Scan for the cell matching the given text and deliver its [X, Y] coordinate at center. 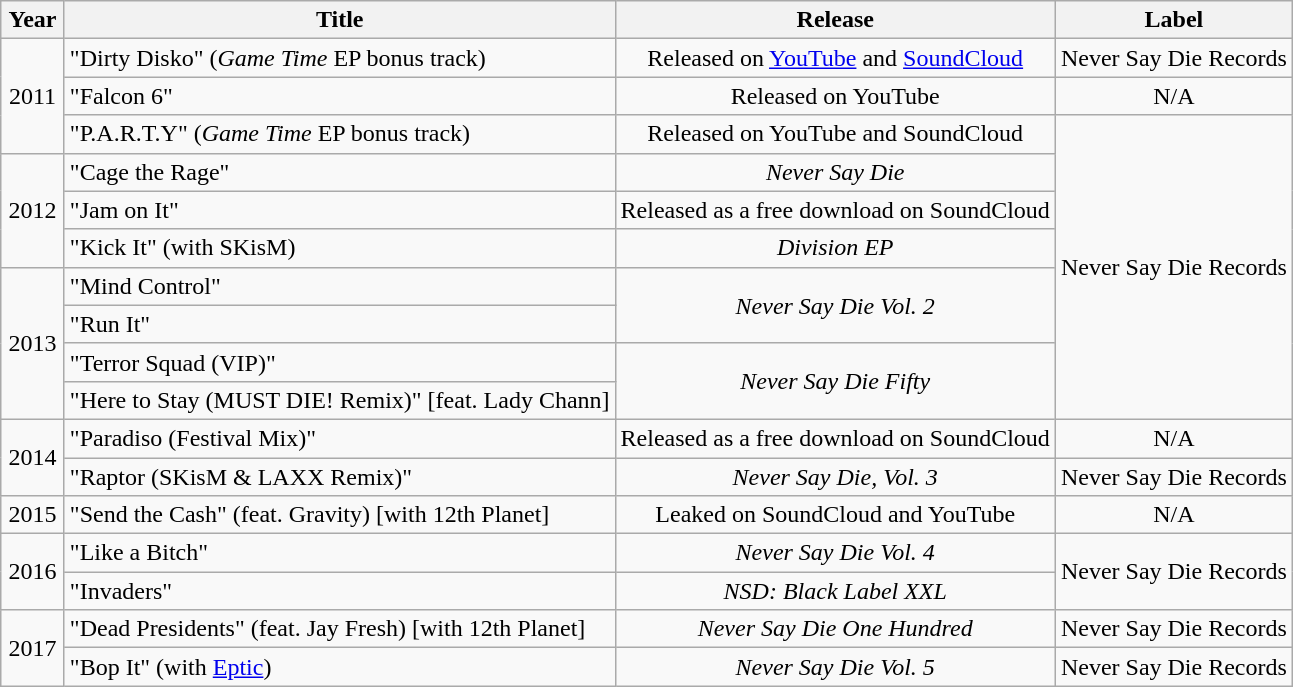
Never Say Die [835, 172]
"Kick It" (with SKisM) [340, 248]
2017 [33, 648]
"Invaders" [340, 591]
"Dead Presidents" (feat. Jay Fresh) [with 12th Planet] [340, 629]
"Paradiso (Festival Mix)" [340, 438]
2011 [33, 96]
"Send the Cash" (feat. Gravity) [with 12th Planet] [340, 515]
"Raptor (SKisM & LAXX Remix)" [340, 477]
"Mind Control" [340, 286]
2016 [33, 572]
2012 [33, 210]
"Dirty Disko" (Game Time EP bonus track) [340, 58]
2014 [33, 457]
"Cage the Rage" [340, 172]
Released on YouTube [835, 96]
"Terror Squad (VIP)" [340, 362]
"Jam on It" [340, 210]
"Like a Bitch" [340, 553]
Never Say Die Vol. 4 [835, 553]
Never Say Die One Hundred [835, 629]
Leaked on SoundCloud and YouTube [835, 515]
Never Say Die, Vol. 3 [835, 477]
"Run It" [340, 324]
"Here to Stay (MUST DIE! Remix)" [feat. Lady Chann] [340, 400]
Release [835, 20]
2015 [33, 515]
Title [340, 20]
Never Say Die Vol. 2 [835, 305]
2013 [33, 343]
Division EP [835, 248]
Never Say Die Fifty [835, 381]
"Bop It" (with Eptic) [340, 667]
"Falcon 6" [340, 96]
"P.A.R.T.Y" (Game Time EP bonus track) [340, 134]
Label [1174, 20]
Year [33, 20]
NSD: Black Label XXL [835, 591]
Never Say Die Vol. 5 [835, 667]
